Provide the (X, Y) coordinate of the cell's center where the given text is located.  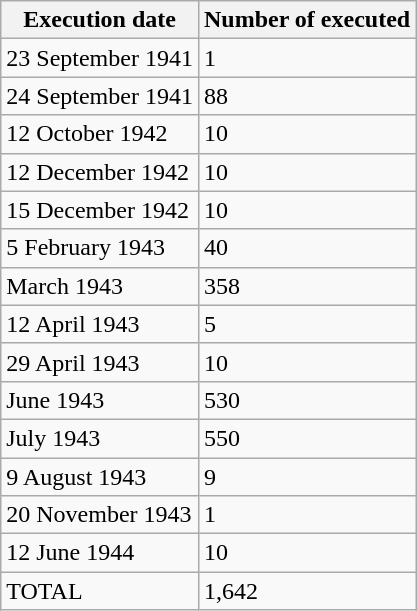
12 December 1942 (100, 172)
5 (306, 324)
88 (306, 96)
29 April 1943 (100, 362)
12 April 1943 (100, 324)
5 February 1943 (100, 248)
Number of executed (306, 20)
12 June 1944 (100, 553)
March 1943 (100, 286)
12 October 1942 (100, 134)
24 September 1941 (100, 96)
550 (306, 438)
9 August 1943 (100, 477)
Execution date (100, 20)
9 (306, 477)
TOTAL (100, 591)
15 December 1942 (100, 210)
358 (306, 286)
July 1943 (100, 438)
23 September 1941 (100, 58)
1,642 (306, 591)
530 (306, 400)
40 (306, 248)
June 1943 (100, 400)
20 November 1943 (100, 515)
